Return the [x, y] coordinate for the center point of the cell that contains the specified text.  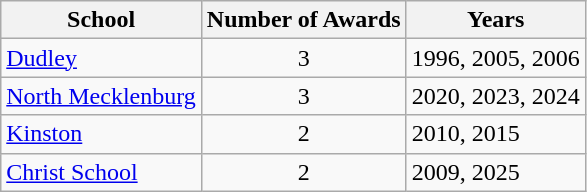
2009, 2025 [496, 172]
2020, 2023, 2024 [496, 96]
Kinston [102, 134]
Years [496, 20]
School [102, 20]
Christ School [102, 172]
Number of Awards [304, 20]
1996, 2005, 2006 [496, 58]
North Mecklenburg [102, 96]
Dudley [102, 58]
2010, 2015 [496, 134]
